Extract the (X, Y) coordinate from the center of the cell holding the provided text.  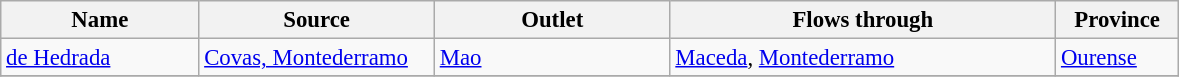
Source (317, 20)
Province (1118, 20)
Flows through (863, 20)
Name (100, 20)
Ourense (1118, 58)
Outlet (552, 20)
Mao (552, 58)
Covas, Montederramo (317, 58)
de Hedrada (100, 58)
Maceda, Montederramo (863, 58)
